Pinpoint the cell where the given text exists, returning its (x, y) midpoint coordinate. 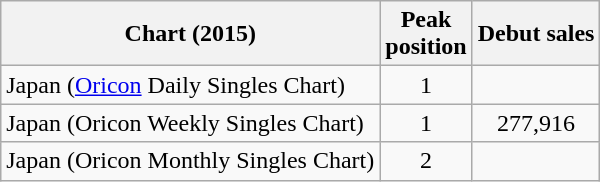
277,916 (536, 123)
Japan (Oricon Weekly Singles Chart) (190, 123)
Japan (Oricon Monthly Singles Chart) (190, 161)
Peakposition (426, 34)
Debut sales (536, 34)
2 (426, 161)
Japan (Oricon Daily Singles Chart) (190, 85)
Chart (2015) (190, 34)
